Locate the cell with the specified text and output its [x, y] center coordinate. 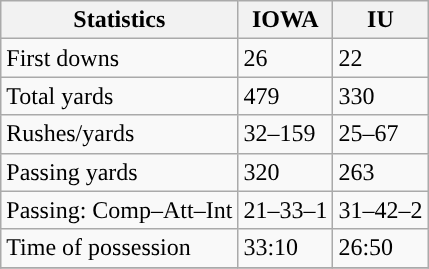
21–33–1 [286, 210]
Total yards [120, 96]
IU [380, 20]
26:50 [380, 248]
Time of possession [120, 248]
33:10 [286, 248]
26 [286, 58]
330 [380, 96]
32–159 [286, 134]
22 [380, 58]
Passing: Comp–Att–Int [120, 210]
479 [286, 96]
31–42–2 [380, 210]
IOWA [286, 20]
Passing yards [120, 172]
263 [380, 172]
25–67 [380, 134]
Rushes/yards [120, 134]
First downs [120, 58]
320 [286, 172]
Statistics [120, 20]
